Return the (x, y) coordinate for the center point of the cell that contains the specified text.  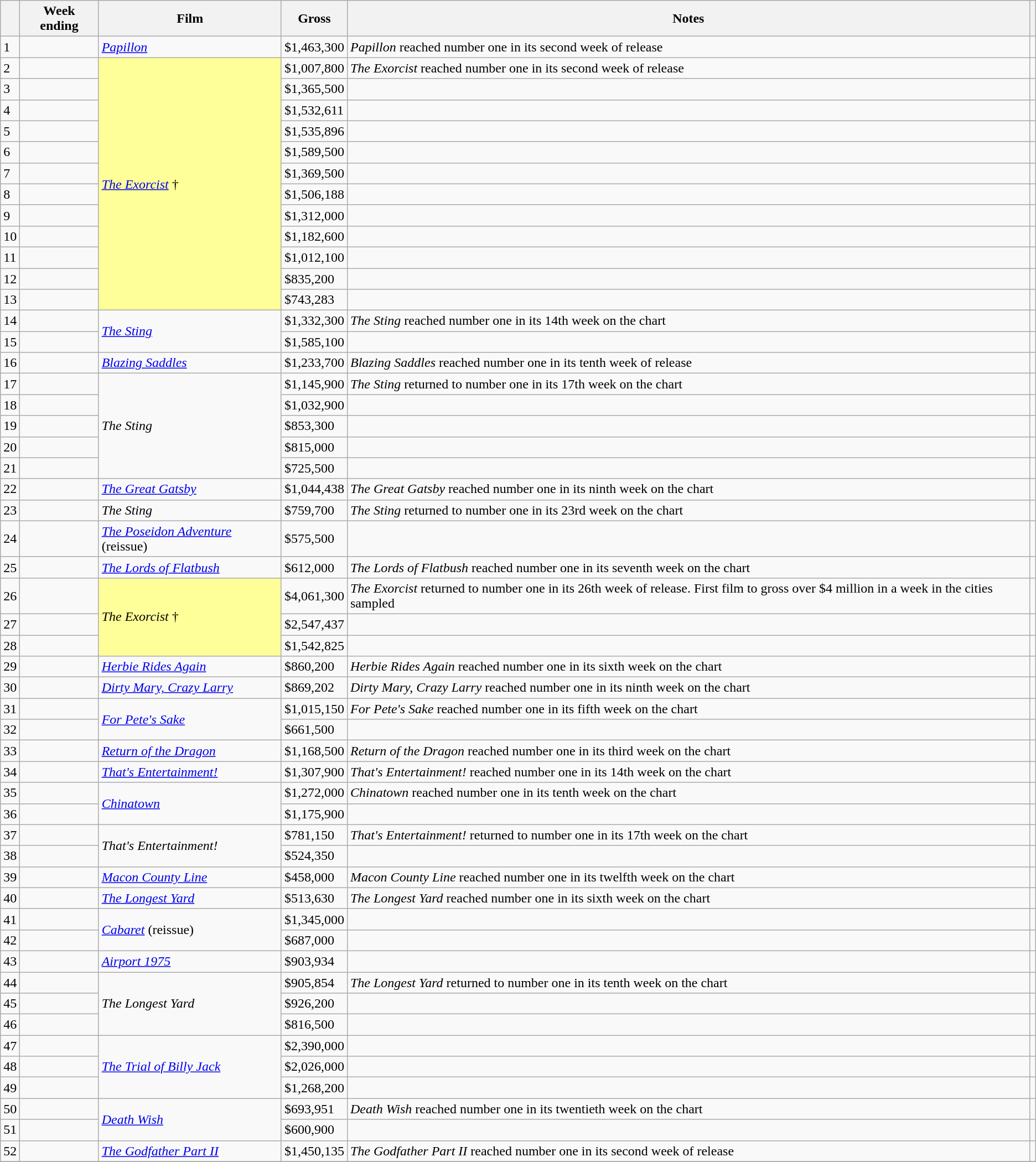
For Pete's Sake (190, 719)
18 (10, 405)
46 (10, 1025)
$781,150 (314, 835)
44 (10, 982)
$1,585,100 (314, 342)
$1,168,500 (314, 751)
52 (10, 1151)
$1,175,900 (314, 814)
25 (10, 567)
Cabaret (reissue) (190, 930)
34 (10, 772)
$1,182,600 (314, 236)
$661,500 (314, 730)
$1,233,700 (314, 363)
13 (10, 300)
$926,200 (314, 1004)
Blazing Saddles (190, 363)
51 (10, 1130)
49 (10, 1088)
$1,012,100 (314, 257)
5 (10, 131)
The Godfather Part II reached number one in its second week of release (688, 1151)
$458,000 (314, 877)
Airport 1975 (190, 961)
$903,934 (314, 961)
Herbie Rides Again (190, 667)
47 (10, 1046)
31 (10, 709)
$1,032,900 (314, 405)
37 (10, 835)
36 (10, 814)
For Pete's Sake reached number one in its fifth week on the chart (688, 709)
35 (10, 793)
$1,542,825 (314, 646)
$905,854 (314, 982)
The Sting reached number one in its 14th week on the chart (688, 321)
Dirty Mary, Crazy Larry reached number one in its ninth week on the chart (688, 688)
$1,532,611 (314, 110)
42 (10, 940)
The Great Gatsby (190, 489)
Return of the Dragon reached number one in its third week on the chart (688, 751)
The Exorcist returned to number one in its 26th week of release. First film to gross over $4 million in a week in the cities sampled (688, 595)
$1,015,150 (314, 709)
45 (10, 1004)
The Longest Yard reached number one in its sixth week on the chart (688, 898)
22 (10, 489)
7 (10, 173)
26 (10, 595)
40 (10, 898)
6 (10, 152)
Macon County Line reached number one in its twelfth week on the chart (688, 877)
The Sting returned to number one in its 17th week on the chart (688, 384)
The Great Gatsby reached number one in its ninth week on the chart (688, 489)
$693,951 (314, 1109)
1 (10, 47)
Death Wish reached number one in its twentieth week on the chart (688, 1109)
8 (10, 194)
16 (10, 363)
The Trial of Billy Jack (190, 1067)
Papillon reached number one in its second week of release (688, 47)
14 (10, 321)
That's Entertainment! reached number one in its 14th week on the chart (688, 772)
The Godfather Part II (190, 1151)
$835,200 (314, 278)
$2,026,000 (314, 1067)
41 (10, 919)
The Sting returned to number one in its 23rd week on the chart (688, 510)
$575,500 (314, 539)
$1,535,896 (314, 131)
24 (10, 539)
$1,345,000 (314, 919)
$513,630 (314, 898)
23 (10, 510)
The Lords of Flatbush reached number one in its seventh week on the chart (688, 567)
$1,365,500 (314, 89)
$1,312,000 (314, 215)
$2,390,000 (314, 1046)
Dirty Mary, Crazy Larry (190, 688)
$1,044,438 (314, 489)
The Poseidon Adventure (reissue) (190, 539)
33 (10, 751)
Film (190, 19)
Macon County Line (190, 877)
50 (10, 1109)
4 (10, 110)
The Lords of Flatbush (190, 567)
$1,307,900 (314, 772)
19 (10, 426)
20 (10, 447)
27 (10, 624)
Herbie Rides Again reached number one in its sixth week on the chart (688, 667)
Death Wish (190, 1119)
The Longest Yard returned to number one in its tenth week on the chart (688, 982)
12 (10, 278)
$1,007,800 (314, 68)
Chinatown reached number one in its tenth week on the chart (688, 793)
$725,500 (314, 468)
15 (10, 342)
$743,283 (314, 300)
32 (10, 730)
Gross (314, 19)
9 (10, 215)
$1,506,188 (314, 194)
38 (10, 856)
That's Entertainment! returned to number one in its 17th week on the chart (688, 835)
$816,500 (314, 1025)
$759,700 (314, 510)
Chinatown (190, 803)
43 (10, 961)
$1,332,300 (314, 321)
21 (10, 468)
39 (10, 877)
$1,272,000 (314, 793)
$1,589,500 (314, 152)
$1,463,300 (314, 47)
$869,202 (314, 688)
$4,061,300 (314, 595)
$1,450,135 (314, 1151)
29 (10, 667)
Papillon (190, 47)
Notes (688, 19)
$524,350 (314, 856)
The Exorcist reached number one in its second week of release (688, 68)
$860,200 (314, 667)
$1,369,500 (314, 173)
2 (10, 68)
$853,300 (314, 426)
$815,000 (314, 447)
48 (10, 1067)
$1,145,900 (314, 384)
Return of the Dragon (190, 751)
$612,000 (314, 567)
10 (10, 236)
$1,268,200 (314, 1088)
Week ending (59, 19)
17 (10, 384)
$600,900 (314, 1130)
$687,000 (314, 940)
$2,547,437 (314, 624)
Blazing Saddles reached number one in its tenth week of release (688, 363)
30 (10, 688)
11 (10, 257)
28 (10, 646)
3 (10, 89)
